Capture the cell that displays the provided text and extract its [x, y] central coordinate. 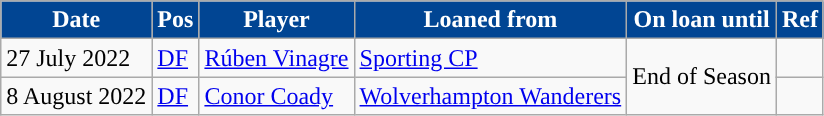
Conor Coady [276, 96]
Wolverhampton Wanderers [490, 96]
8 August 2022 [76, 96]
Rúben Vinagre [276, 58]
Ref [800, 20]
Loaned from [490, 20]
Pos [176, 20]
On loan until [702, 20]
End of Season [702, 77]
Player [276, 20]
Sporting CP [490, 58]
27 July 2022 [76, 58]
Date [76, 20]
